Find where the given text appears and provide that cell's center as (x, y) coordinate. 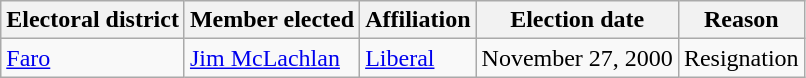
Electoral district (93, 20)
Election date (577, 20)
November 27, 2000 (577, 58)
Jim McLachlan (272, 58)
Liberal (418, 58)
Affiliation (418, 20)
Member elected (272, 20)
Faro (93, 58)
Reason (741, 20)
Resignation (741, 58)
